Return [x, y] of the center of cell containing provided text 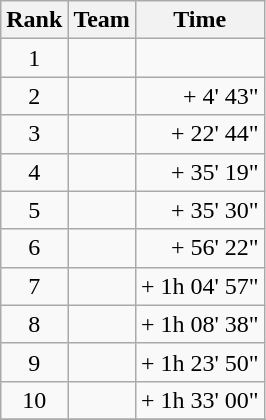
+ 1h 23' 50" [200, 362]
+ 4' 43" [200, 96]
6 [34, 248]
7 [34, 286]
Team [102, 20]
Time [200, 20]
+ 1h 04' 57" [200, 286]
+ 22' 44" [200, 134]
+ 56' 22" [200, 248]
+ 1h 33' 00" [200, 400]
10 [34, 400]
Rank [34, 20]
+ 35' 30" [200, 210]
3 [34, 134]
4 [34, 172]
2 [34, 96]
+ 1h 08' 38" [200, 324]
1 [34, 58]
9 [34, 362]
8 [34, 324]
5 [34, 210]
+ 35' 19" [200, 172]
